Output the (X, Y) coordinate of the center of the cell containing the given text.  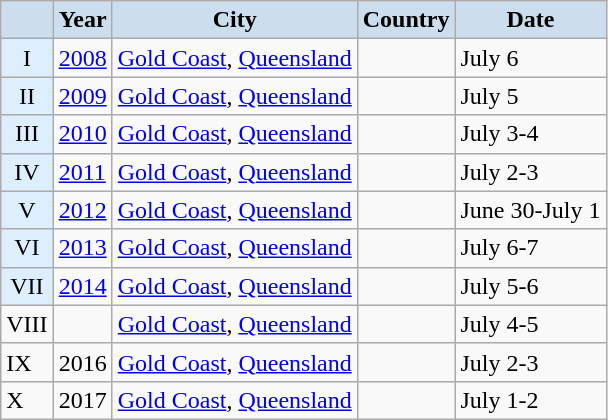
III (27, 134)
2017 (82, 400)
II (27, 96)
July 1-2 (530, 400)
IX (27, 362)
July 4-5 (530, 324)
2012 (82, 210)
July 5-6 (530, 286)
V (27, 210)
2014 (82, 286)
2010 (82, 134)
July 3-4 (530, 134)
June 30-July 1 (530, 210)
VII (27, 286)
VI (27, 248)
2009 (82, 96)
July 6 (530, 58)
2013 (82, 248)
City (234, 20)
I (27, 58)
VIII (27, 324)
July 6-7 (530, 248)
X (27, 400)
Date (530, 20)
IV (27, 172)
July 5 (530, 96)
2011 (82, 172)
Country (406, 20)
Year (82, 20)
2008 (82, 58)
2016 (82, 362)
